From the cell containing the given text, extract its center point as (x, y) coordinate. 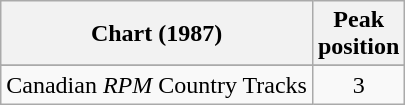
3 (358, 85)
Peakposition (358, 34)
Canadian RPM Country Tracks (157, 85)
Chart (1987) (157, 34)
